Return the (X, Y) coordinate for the center point of the cell that contains the specified text.  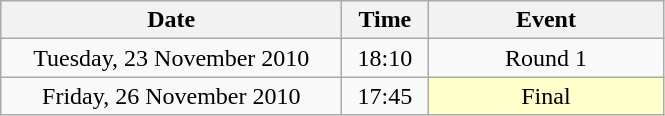
Tuesday, 23 November 2010 (172, 58)
Date (172, 20)
Round 1 (546, 58)
18:10 (385, 58)
17:45 (385, 96)
Time (385, 20)
Friday, 26 November 2010 (172, 96)
Event (546, 20)
Final (546, 96)
